Locate the cell with the specified text and output its (x, y) center coordinate. 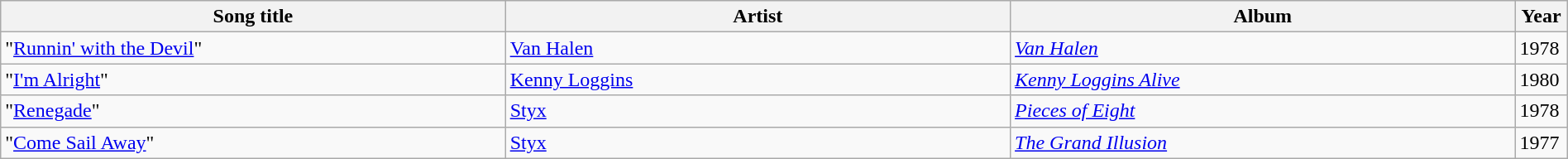
"Come Sail Away" (253, 142)
The Grand Illusion (1263, 142)
Kenny Loggins (758, 79)
Artist (758, 17)
"Renegade" (253, 111)
"I'm Alright" (253, 79)
Song title (253, 17)
"Runnin' with the Devil" (253, 48)
Pieces of Eight (1263, 111)
Year (1542, 17)
Album (1263, 17)
1977 (1542, 142)
Kenny Loggins Alive (1263, 79)
1980 (1542, 79)
